Scan for the cell matching the given text and deliver its [x, y] coordinate at center. 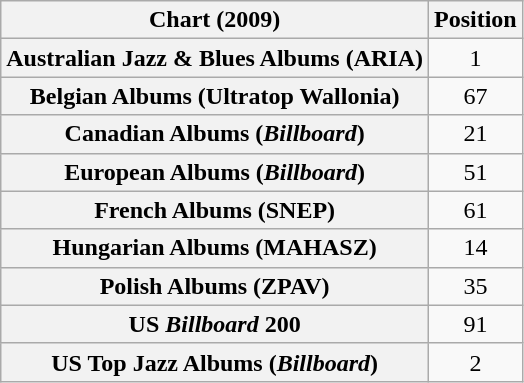
35 [476, 286]
Australian Jazz & Blues Albums (ARIA) [215, 58]
91 [476, 324]
US Top Jazz Albums (Billboard) [215, 362]
2 [476, 362]
European Albums (Billboard) [215, 172]
French Albums (SNEP) [215, 210]
Chart (2009) [215, 20]
Belgian Albums (Ultratop Wallonia) [215, 96]
67 [476, 96]
51 [476, 172]
Position [476, 20]
Hungarian Albums (MAHASZ) [215, 248]
14 [476, 248]
1 [476, 58]
61 [476, 210]
21 [476, 134]
US Billboard 200 [215, 324]
Canadian Albums (Billboard) [215, 134]
Polish Albums (ZPAV) [215, 286]
